Return (x, y) of the center of cell containing provided text 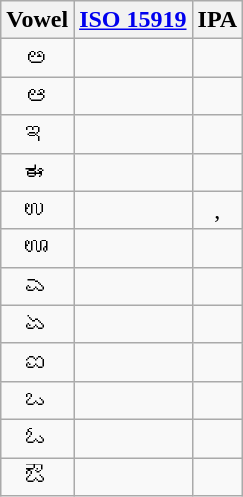
ಇ (38, 134)
ಓ (38, 438)
Vowel (38, 20)
ಅ (38, 58)
ಒ (38, 400)
ಊ (38, 248)
ಔ (38, 477)
ಆ (38, 96)
ISO 15919 (133, 20)
ಉ (38, 210)
ಐ (38, 362)
ಏ (38, 324)
, (218, 210)
ಎ (38, 286)
IPA (218, 20)
ಈ (38, 172)
